Provide the (X, Y) coordinate of the cell's center where the given text is located.  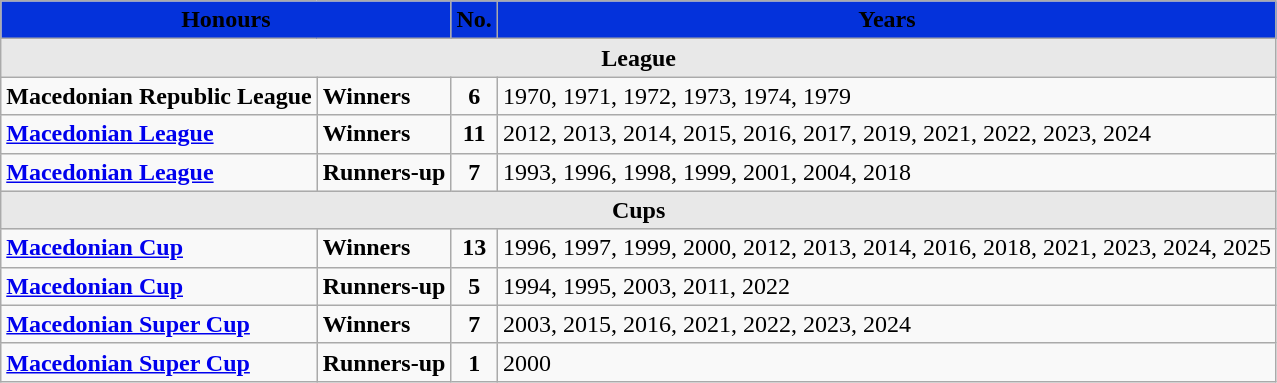
1994, 1995, 2003, 2011, 2022 (886, 286)
5 (474, 286)
1 (474, 362)
2012, 2013, 2014, 2015, 2016, 2017, 2019, 2021, 2022, 2023, 2024 (886, 134)
Years (886, 20)
Honours (226, 20)
League (639, 58)
2000 (886, 362)
1993, 1996, 1998, 1999, 2001, 2004, 2018 (886, 172)
1996, 1997, 1999, 2000, 2012, 2013, 2014, 2016, 2018, 2021, 2023, 2024, 2025 (886, 248)
1970, 1971, 1972, 1973, 1974, 1979 (886, 96)
Macedonian Republic League (159, 96)
Cups (639, 210)
11 (474, 134)
6 (474, 96)
13 (474, 248)
2003, 2015, 2016, 2021, 2022, 2023, 2024 (886, 324)
No. (474, 20)
